For the text-containing cell, return its midpoint in (X, Y) coordinate format. 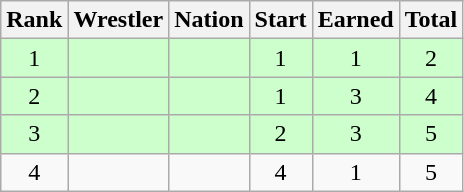
Wrestler (118, 20)
Rank (34, 20)
Start (280, 20)
Nation (209, 20)
Total (431, 20)
Earned (356, 20)
